Search for the cell housing the specified text and yield its (X, Y) center coordinate. 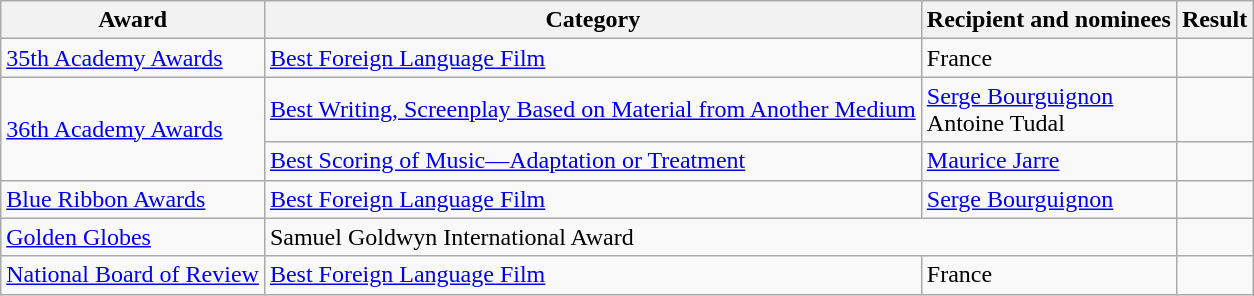
Award (133, 20)
National Board of Review (133, 275)
Best Scoring of Music—Adaptation or Treatment (592, 161)
Serge Bourguignon (1048, 199)
Maurice Jarre (1048, 161)
Category (592, 20)
Golden Globes (133, 237)
Best Writing, Screenplay Based on Material from Another Medium (592, 110)
36th Academy Awards (133, 128)
Recipient and nominees (1048, 20)
35th Academy Awards (133, 58)
Serge BourguignonAntoine Tudal (1048, 110)
Samuel Goldwyn International Award (720, 237)
Result (1214, 20)
Blue Ribbon Awards (133, 199)
